Capture the cell that displays the provided text and extract its [X, Y] central coordinate. 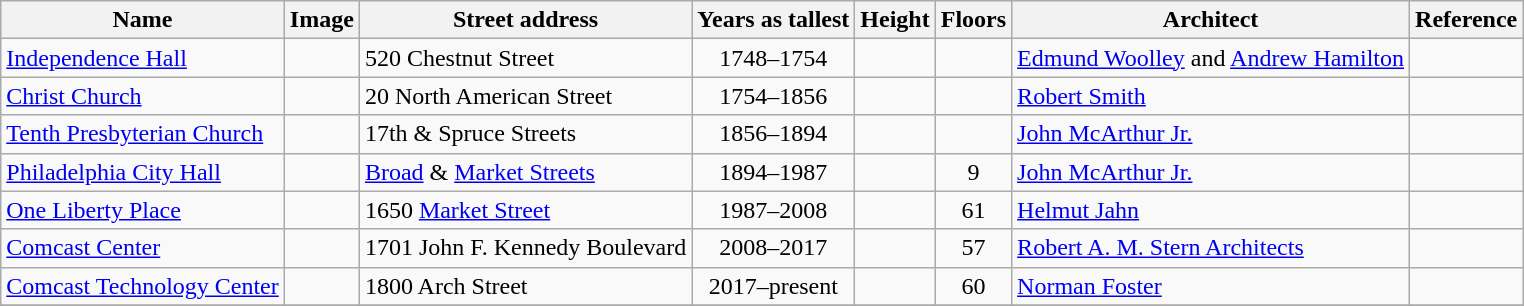
Reference [1466, 20]
Years as tallest [774, 20]
60 [973, 286]
2008–2017 [774, 248]
Comcast Center [143, 248]
1650 Market Street [525, 210]
1754–1856 [774, 96]
Christ Church [143, 96]
1987–2008 [774, 210]
Independence Hall [143, 58]
Helmut Jahn [1211, 210]
Tenth Presbyterian Church [143, 134]
Broad & Market Streets [525, 172]
Street address [525, 20]
1701 John F. Kennedy Boulevard [525, 248]
Robert Smith [1211, 96]
Norman Foster [1211, 286]
17th & Spruce Streets [525, 134]
20 North American Street [525, 96]
Comcast Technology Center [143, 286]
520 Chestnut Street [525, 58]
1856–1894 [774, 134]
61 [973, 210]
Architect [1211, 20]
Height [895, 20]
57 [973, 248]
9 [973, 172]
Floors [973, 20]
1800 Arch Street [525, 286]
Image [322, 20]
Name [143, 20]
Edmund Woolley and Andrew Hamilton [1211, 58]
Philadelphia City Hall [143, 172]
One Liberty Place [143, 210]
1894–1987 [774, 172]
2017–present [774, 286]
1748–1754 [774, 58]
Robert A. M. Stern Architects [1211, 248]
